Output the (x, y) coordinate of the center of the cell containing the given text.  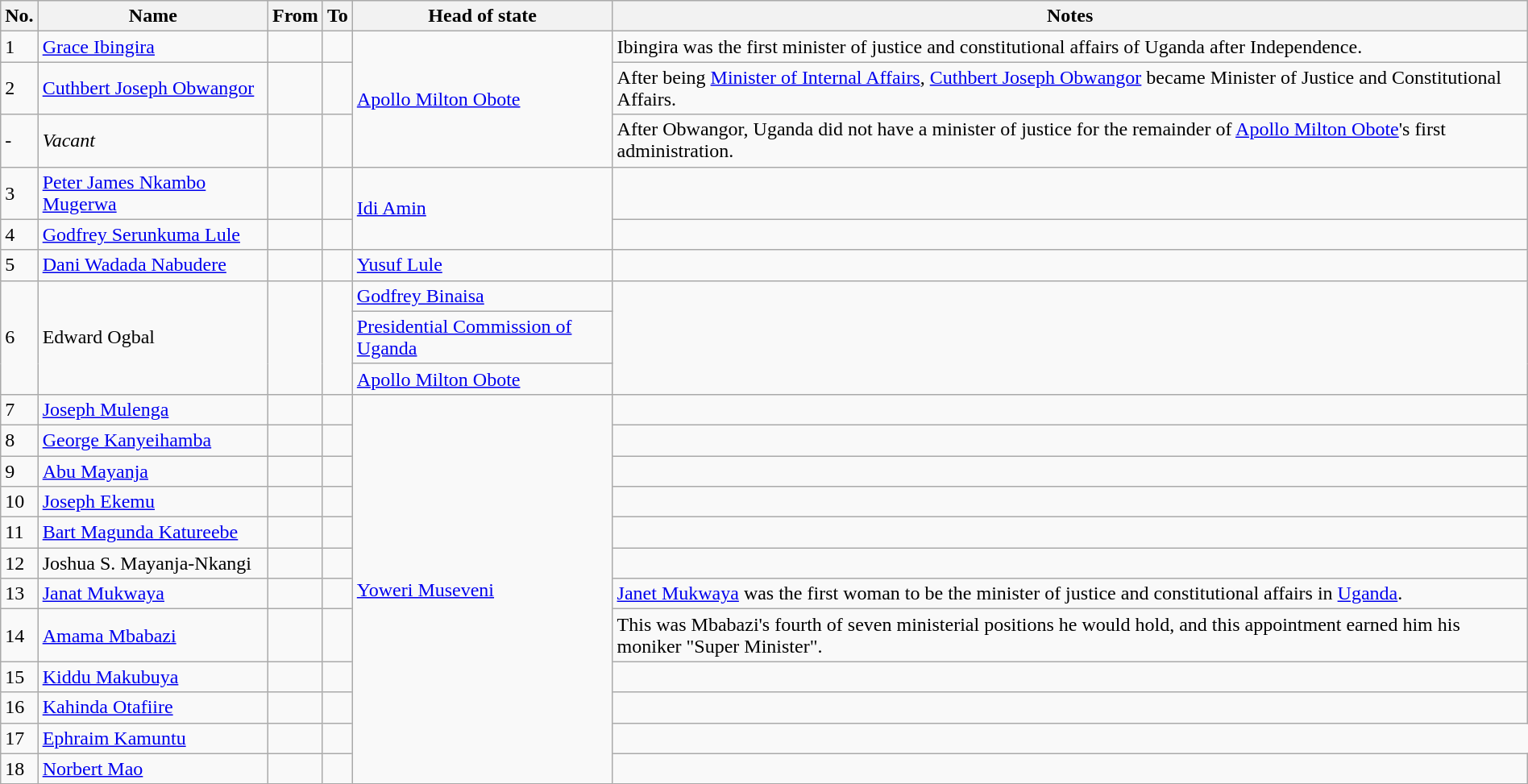
Edward Ogbal (153, 337)
From (295, 16)
5 (19, 265)
Name (153, 16)
Dani Wadada Nabudere (153, 265)
Yusuf Lule (482, 265)
16 (19, 707)
Kahinda Otafiire (153, 707)
Idi Amin (482, 208)
Amama Mbabazi (153, 635)
8 (19, 440)
Grace Ibingira (153, 47)
13 (19, 594)
No. (19, 16)
11 (19, 533)
15 (19, 677)
Ibingira was the first minister of justice and constitutional affairs of Uganda after Independence. (1070, 47)
4 (19, 234)
Ephraim Kamuntu (153, 738)
Janet Mukwaya was the first woman to be the minister of justice and constitutional affairs in Uganda. (1070, 594)
Peter James Nkambo Mugerwa (153, 193)
Janat Mukwaya (153, 594)
Cuthbert Joseph Obwangor (153, 89)
1 (19, 47)
Bart Magunda Katureebe (153, 533)
14 (19, 635)
3 (19, 193)
Joseph Mulenga (153, 409)
Abu Mayanja (153, 471)
Joshua S. Mayanja-Nkangi (153, 563)
George Kanyeihamba (153, 440)
2 (19, 89)
Presidential Commission of Uganda (482, 337)
9 (19, 471)
12 (19, 563)
17 (19, 738)
Godfrey Binaisa (482, 296)
Notes (1070, 16)
After Obwangor, Uganda did not have a minister of justice for the remainder of Apollo Milton Obote's first administration. (1070, 140)
Head of state (482, 16)
10 (19, 502)
Godfrey Serunkuma Lule (153, 234)
This was Mbabazi's fourth of seven ministerial positions he would hold, and this appointment earned him his moniker "Super Minister". (1070, 635)
Vacant (153, 140)
Norbert Mao (153, 769)
18 (19, 769)
Yoweri Museveni (482, 589)
- (19, 140)
7 (19, 409)
Kiddu Makubuya (153, 677)
To (337, 16)
After being Minister of Internal Affairs, Cuthbert Joseph Obwangor became Minister of Justice and Constitutional Affairs. (1070, 89)
Joseph Ekemu (153, 502)
6 (19, 337)
